Provide the (x, y) coordinate of the cell's center where the given text is located.  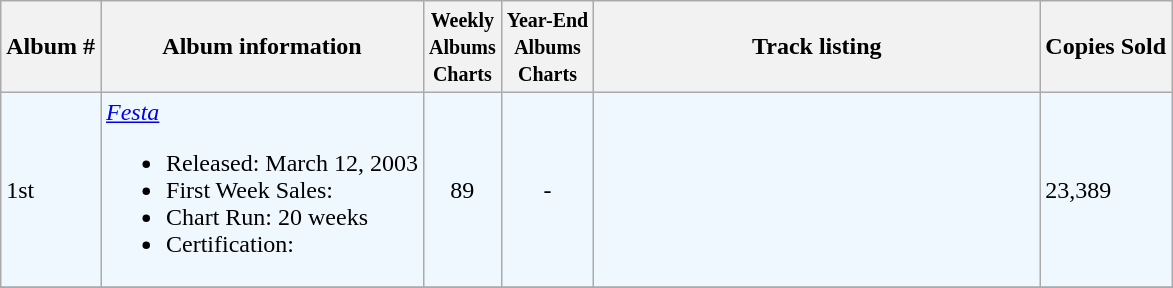
Album information (262, 47)
Album # (51, 47)
Copies Sold (1106, 47)
- (548, 190)
1st (51, 190)
23,389 (1106, 190)
89 (462, 190)
FestaReleased: March 12, 2003First Week Sales:Chart Run: 20 weeksCertification: (262, 190)
WeeklyAlbumsCharts (462, 47)
Track listing (817, 47)
Year-EndAlbumsCharts (548, 47)
